Return the (X, Y) coordinate for the center point of the cell that contains the specified text.  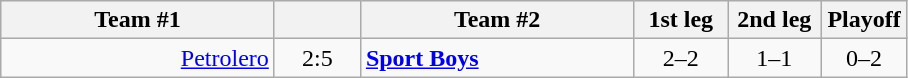
1st leg (681, 20)
2nd leg (775, 20)
Petrolero (138, 58)
2:5 (317, 58)
0–2 (864, 58)
Team #1 (138, 20)
2–2 (681, 58)
Sport Boys (497, 58)
Team #2 (497, 20)
Playoff (864, 20)
1–1 (775, 58)
